Scan for the cell matching the given text and deliver its (X, Y) coordinate at center. 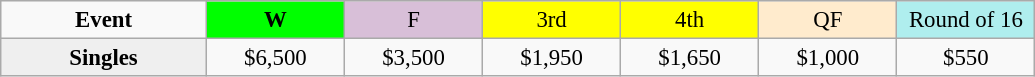
$6,500 (275, 58)
$1,950 (552, 58)
4th (690, 20)
F (413, 20)
$3,500 (413, 58)
Event (104, 20)
$1,650 (690, 58)
$550 (966, 58)
$1,000 (828, 58)
3rd (552, 20)
W (275, 20)
QF (828, 20)
Round of 16 (966, 20)
Singles (104, 58)
